Detect which cell encompasses the target text, then output its (X, Y) center coordinate. 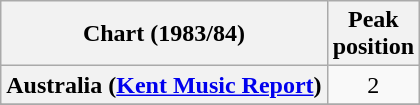
Chart (1983/84) (164, 34)
Australia (Kent Music Report) (164, 85)
Peakposition (373, 34)
2 (373, 85)
